From the cell containing the given text, extract its center point as (X, Y) coordinate. 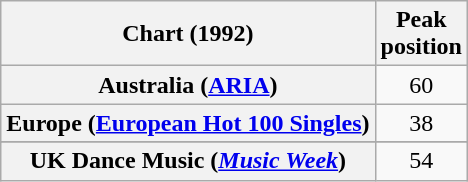
Peakposition (421, 34)
Australia (ARIA) (188, 85)
UK Dance Music (Music Week) (188, 161)
Europe (European Hot 100 Singles) (188, 123)
54 (421, 161)
60 (421, 85)
Chart (1992) (188, 34)
38 (421, 123)
